Pinpoint the cell where the given text exists, returning its [X, Y] midpoint coordinate. 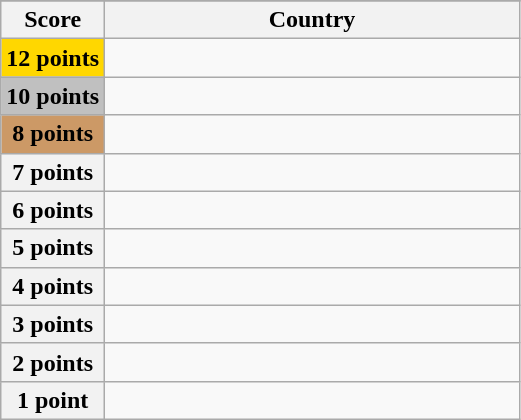
4 points [53, 286]
7 points [53, 172]
8 points [53, 134]
1 point [53, 400]
Country [312, 20]
5 points [53, 248]
2 points [53, 362]
12 points [53, 58]
3 points [53, 324]
Score [53, 20]
6 points [53, 210]
10 points [53, 96]
